Return (X, Y) of the center of cell containing provided text 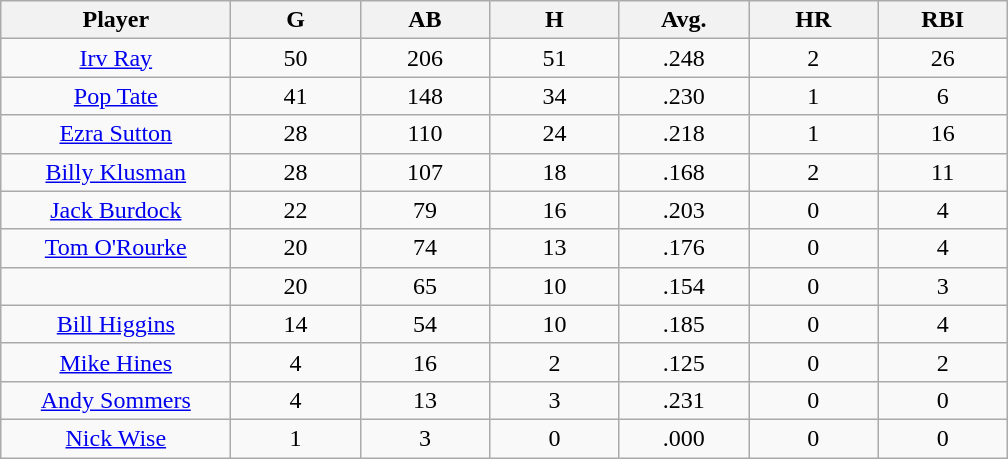
65 (424, 286)
.230 (684, 96)
24 (554, 134)
.168 (684, 172)
206 (424, 58)
Irv Ray (116, 58)
41 (296, 96)
74 (424, 248)
G (296, 20)
Avg. (684, 20)
Nick Wise (116, 438)
.231 (684, 400)
Bill Higgins (116, 324)
.000 (684, 438)
Tom O'Rourke (116, 248)
.176 (684, 248)
34 (554, 96)
Player (116, 20)
.248 (684, 58)
51 (554, 58)
54 (424, 324)
Ezra Sutton (116, 134)
Billy Klusman (116, 172)
Jack Burdock (116, 210)
Andy Sommers (116, 400)
14 (296, 324)
26 (942, 58)
22 (296, 210)
.154 (684, 286)
79 (424, 210)
110 (424, 134)
107 (424, 172)
HR (814, 20)
148 (424, 96)
AB (424, 20)
50 (296, 58)
6 (942, 96)
18 (554, 172)
.218 (684, 134)
Mike Hines (116, 362)
H (554, 20)
.185 (684, 324)
RBI (942, 20)
.203 (684, 210)
Pop Tate (116, 96)
.125 (684, 362)
11 (942, 172)
